Provide the [X, Y] coordinate of the cell's center where the given text is located.  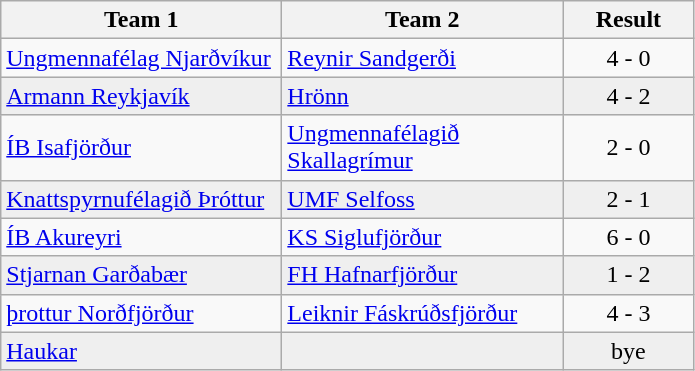
UMF Selfoss [422, 199]
Leiknir Fáskrúðsfjörður [422, 313]
bye [628, 351]
Team 1 [142, 20]
Haukar [142, 351]
2 - 1 [628, 199]
Knattspyrnufélagið Þróttur [142, 199]
Stjarnan Garðabær [142, 275]
4 - 3 [628, 313]
ÍB Akureyri [142, 237]
KS Siglufjörður [422, 237]
Team 2 [422, 20]
4 - 2 [628, 96]
ÍB Isafjörður [142, 148]
Ungmennafélagið Skallagrímur [422, 148]
Armann Reykjavík [142, 96]
Hrönn [422, 96]
Ungmennafélag Njarðvíkur [142, 58]
2 - 0 [628, 148]
FH Hafnarfjörður [422, 275]
6 - 0 [628, 237]
Reynir Sandgerði [422, 58]
þrottur Norðfjörður [142, 313]
1 - 2 [628, 275]
Result [628, 20]
4 - 0 [628, 58]
